Scan for the cell matching the given text and deliver its [X, Y] coordinate at center. 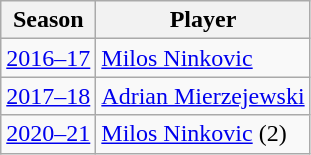
Season [48, 20]
Milos Ninkovic (2) [203, 134]
2020–21 [48, 134]
Player [203, 20]
2016–17 [48, 58]
Milos Ninkovic [203, 58]
2017–18 [48, 96]
Adrian Mierzejewski [203, 96]
